Output the [X, Y] coordinate of the center of the cell containing the given text.  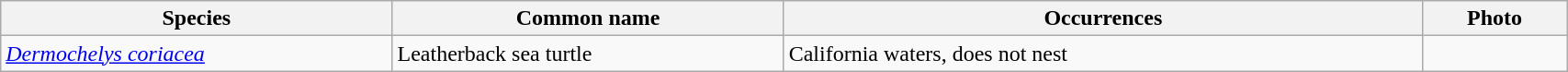
Photo [1494, 18]
Species [197, 18]
Occurrences [1102, 18]
California waters, does not nest [1102, 54]
Common name [588, 18]
Leatherback sea turtle [588, 54]
Dermochelys coriacea [197, 54]
